Capture the cell that displays the provided text and extract its [x, y] central coordinate. 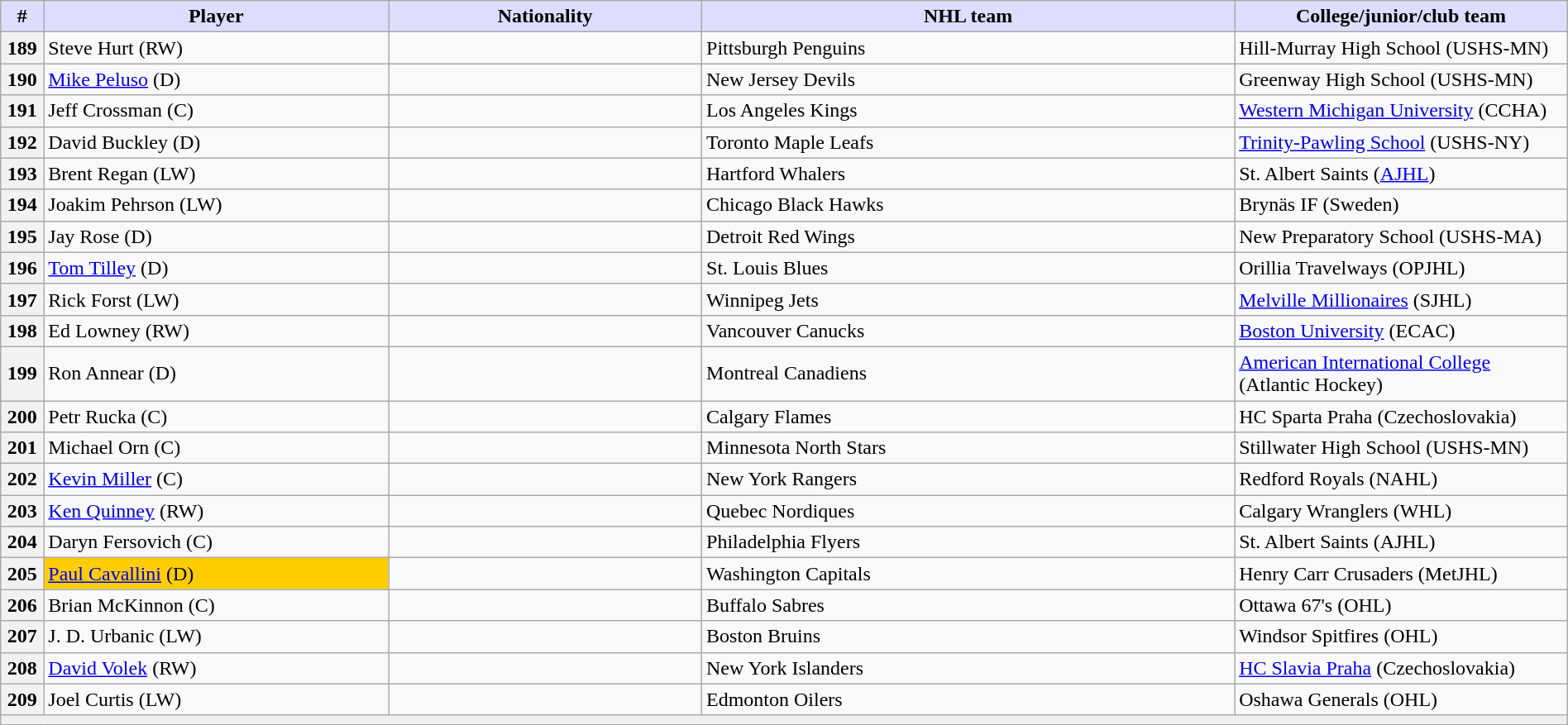
Henry Carr Crusaders (MetJHL) [1401, 574]
Toronto Maple Leafs [968, 142]
Western Michigan University (CCHA) [1401, 111]
Vancouver Canucks [968, 331]
202 [22, 479]
New York Rangers [968, 479]
Orillia Travelways (OPJHL) [1401, 268]
Quebec Nordiques [968, 511]
200 [22, 416]
HC Slavia Praha (Czechoslovakia) [1401, 668]
Pittsburgh Penguins [968, 48]
Melville Millionaires (SJHL) [1401, 299]
199 [22, 374]
Ron Annear (D) [217, 374]
Mike Peluso (D) [217, 79]
Hartford Whalers [968, 174]
192 [22, 142]
Paul Cavallini (D) [217, 574]
Calgary Wranglers (WHL) [1401, 511]
Player [217, 17]
Windsor Spitfires (OHL) [1401, 637]
Jay Rose (D) [217, 236]
207 [22, 637]
Los Angeles Kings [968, 111]
New York Islanders [968, 668]
Brian McKinnon (C) [217, 605]
Washington Capitals [968, 574]
Trinity-Pawling School (USHS-NY) [1401, 142]
194 [22, 205]
Rick Forst (LW) [217, 299]
Steve Hurt (RW) [217, 48]
189 [22, 48]
Montreal Canadiens [968, 374]
Petr Rucka (C) [217, 416]
209 [22, 699]
David Buckley (D) [217, 142]
New Jersey Devils [968, 79]
Stillwater High School (USHS-MN) [1401, 448]
208 [22, 668]
193 [22, 174]
Winnipeg Jets [968, 299]
David Volek (RW) [217, 668]
Oshawa Generals (OHL) [1401, 699]
# [22, 17]
Brent Regan (LW) [217, 174]
Boston Bruins [968, 637]
Philadelphia Flyers [968, 542]
Detroit Red Wings [968, 236]
196 [22, 268]
J. D. Urbanic (LW) [217, 637]
Redford Royals (NAHL) [1401, 479]
Ottawa 67's (OHL) [1401, 605]
205 [22, 574]
191 [22, 111]
Ken Quinney (RW) [217, 511]
195 [22, 236]
Buffalo Sabres [968, 605]
204 [22, 542]
198 [22, 331]
HC Sparta Praha (Czechoslovakia) [1401, 416]
Nationality [546, 17]
New Preparatory School (USHS-MA) [1401, 236]
Hill-Murray High School (USHS-MN) [1401, 48]
Chicago Black Hawks [968, 205]
Daryn Fersovich (C) [217, 542]
Tom Tilley (D) [217, 268]
201 [22, 448]
Joel Curtis (LW) [217, 699]
190 [22, 79]
197 [22, 299]
Edmonton Oilers [968, 699]
Boston University (ECAC) [1401, 331]
203 [22, 511]
American International College (Atlantic Hockey) [1401, 374]
Kevin Miller (C) [217, 479]
College/junior/club team [1401, 17]
NHL team [968, 17]
Michael Orn (C) [217, 448]
Minnesota North Stars [968, 448]
Greenway High School (USHS-MN) [1401, 79]
Ed Lowney (RW) [217, 331]
Jeff Crossman (C) [217, 111]
206 [22, 605]
Joakim Pehrson (LW) [217, 205]
Calgary Flames [968, 416]
St. Louis Blues [968, 268]
Brynäs IF (Sweden) [1401, 205]
